For the text-containing cell, return its midpoint in [x, y] coordinate format. 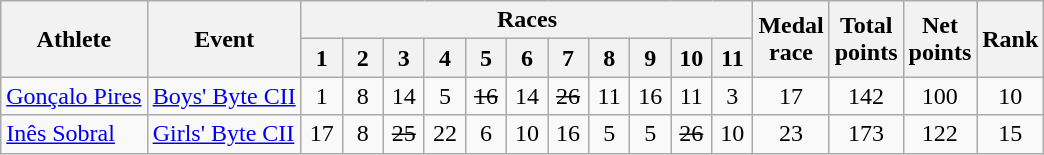
Medalrace [791, 39]
100 [940, 96]
Gonçalo Pires [74, 96]
Totalpoints [866, 39]
122 [940, 134]
2 [362, 58]
22 [444, 134]
7 [568, 58]
9 [650, 58]
Girls' Byte CII [224, 134]
23 [791, 134]
15 [1010, 134]
Inês Sobral [74, 134]
Event [224, 39]
Athlete [74, 39]
142 [866, 96]
Races [527, 20]
173 [866, 134]
25 [404, 134]
Rank [1010, 39]
Netpoints [940, 39]
Boys' Byte CII [224, 96]
4 [444, 58]
